Extract the [x, y] coordinate from the center of the cell holding the provided text.  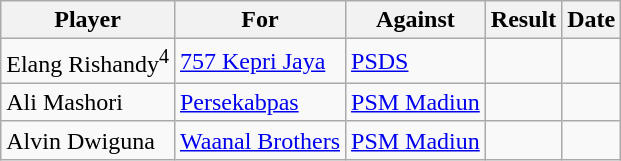
Result [523, 20]
Elang Rishandy4 [88, 62]
For [260, 20]
Against [416, 20]
Ali Mashori [88, 102]
Alvin Dwiguna [88, 140]
757 Kepri Jaya [260, 62]
Waanal Brothers [260, 140]
Player [88, 20]
Persekabpas [260, 102]
PSDS [416, 62]
Date [592, 20]
